Search for the cell housing the specified text and yield its [X, Y] center coordinate. 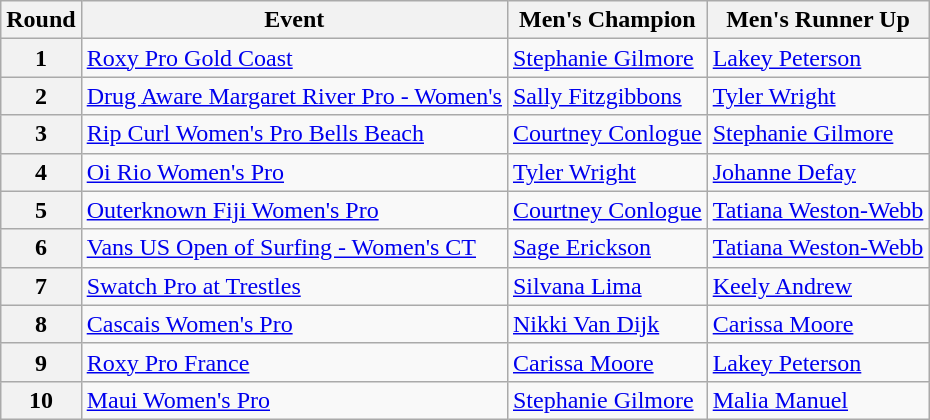
2 [41, 96]
Swatch Pro at Trestles [294, 286]
Sage Erickson [607, 248]
7 [41, 286]
6 [41, 248]
Event [294, 20]
Roxy Pro France [294, 362]
8 [41, 324]
Men's Runner Up [818, 20]
1 [41, 58]
9 [41, 362]
Sally Fitzgibbons [607, 96]
3 [41, 134]
Outerknown Fiji Women's Pro [294, 210]
Men's Champion [607, 20]
Nikki Van Dijk [607, 324]
10 [41, 400]
Malia Manuel [818, 400]
Keely Andrew [818, 286]
Silvana Lima [607, 286]
Johanne Defay [818, 172]
Cascais Women's Pro [294, 324]
Roxy Pro Gold Coast [294, 58]
4 [41, 172]
Rip Curl Women's Pro Bells Beach [294, 134]
Drug Aware Margaret River Pro - Women's [294, 96]
Vans US Open of Surfing - Women's CT [294, 248]
Maui Women's Pro [294, 400]
5 [41, 210]
Round [41, 20]
Oi Rio Women's Pro [294, 172]
